Scan for the cell matching the given text and deliver its (x, y) coordinate at center. 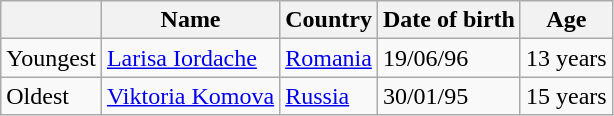
15 years (566, 96)
Oldest (52, 96)
Romania (329, 58)
Youngest (52, 58)
Name (190, 20)
30/01/95 (448, 96)
Age (566, 20)
Viktoria Komova (190, 96)
Larisa Iordache (190, 58)
Country (329, 20)
Russia (329, 96)
13 years (566, 58)
Date of birth (448, 20)
19/06/96 (448, 58)
